Search for the cell housing the specified text and yield its (x, y) center coordinate. 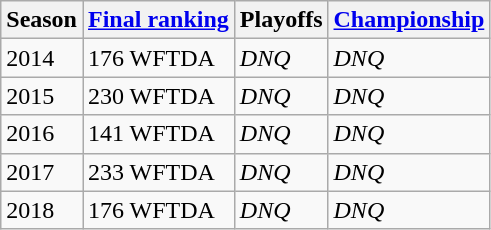
2014 (42, 58)
2017 (42, 172)
2015 (42, 96)
Playoffs (281, 20)
Final ranking (158, 20)
230 WFTDA (158, 96)
233 WFTDA (158, 172)
Championship (409, 20)
2016 (42, 134)
Season (42, 20)
141 WFTDA (158, 134)
2018 (42, 210)
